From the cell containing the given text, extract its center point as (X, Y) coordinate. 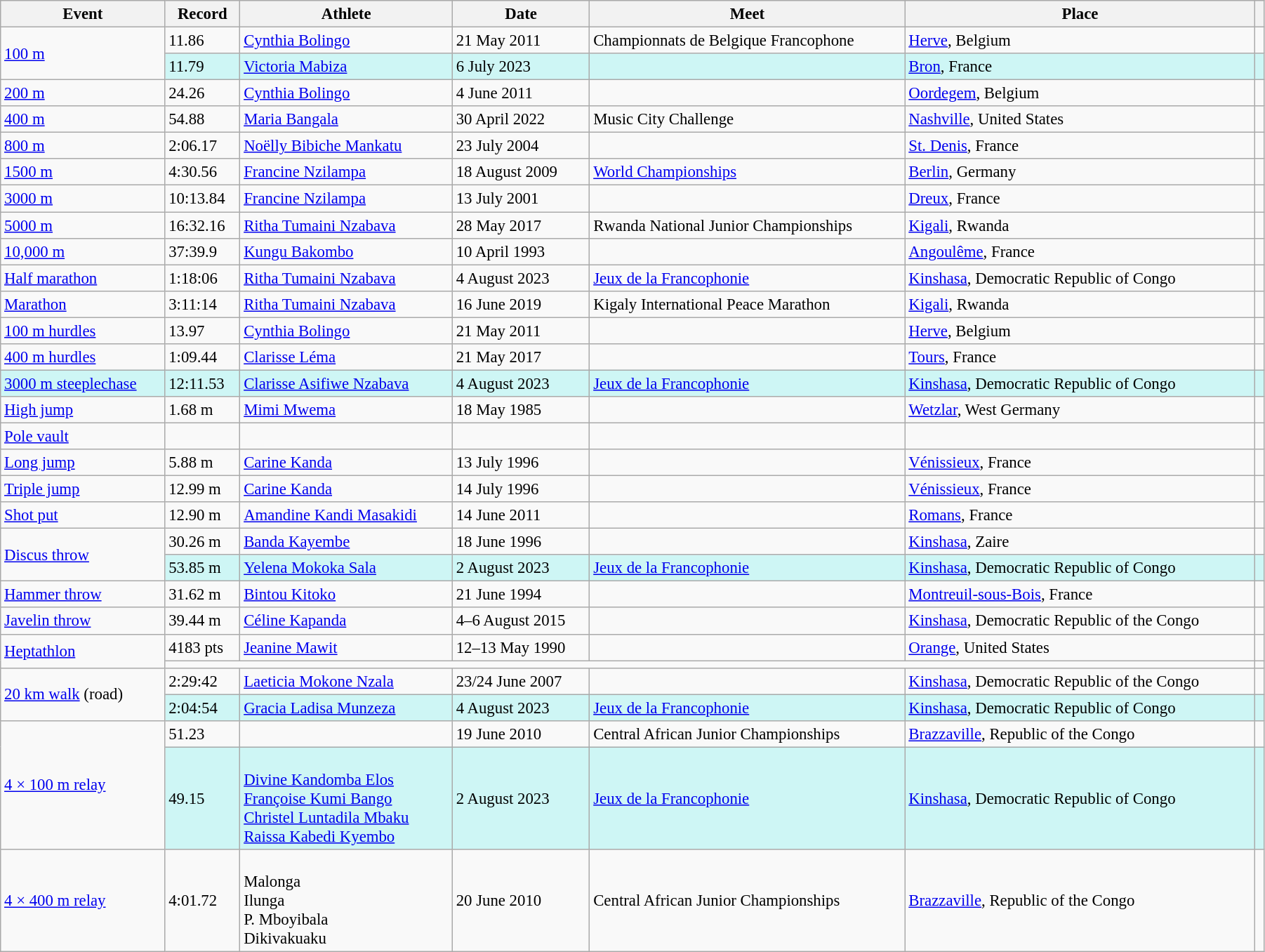
1.68 m (202, 410)
Jeanine Mawit (347, 647)
Event (83, 14)
13 July 2001 (521, 199)
Pole vault (83, 436)
1500 m (83, 172)
2:06.17 (202, 146)
400 m (83, 119)
54.88 (202, 119)
10,000 m (83, 251)
2:04:54 (202, 708)
Laeticia Mokone Nzala (347, 681)
Clarisse Léma (347, 357)
10:13.84 (202, 199)
30.26 m (202, 542)
Shot put (83, 515)
Bintou Kitoko (347, 595)
18 May 1985 (521, 410)
18 August 2009 (521, 172)
4–6 August 2015 (521, 621)
Nashville, United States (1080, 119)
Marathon (83, 304)
4:01.72 (202, 901)
23 July 2004 (521, 146)
Mimi Mwema (347, 410)
12–13 May 1990 (521, 647)
Record (202, 14)
100 m (83, 53)
23/24 June 2007 (521, 681)
1:18:06 (202, 278)
Kinshasa, Zaire (1080, 542)
3000 m steeplechase (83, 383)
Kigaly International Peace Marathon (747, 304)
100 m hurdles (83, 331)
16 June 2019 (521, 304)
Bron, France (1080, 67)
20 km walk (road) (83, 694)
Rwanda National Junior Championships (747, 225)
39.44 m (202, 621)
Amandine Kandi Masakidi (347, 515)
13.97 (202, 331)
Yelena Mokoka Sala (347, 568)
20 June 2010 (521, 901)
Tours, France (1080, 357)
11.86 (202, 41)
14 June 2011 (521, 515)
2:29:42 (202, 681)
Place (1080, 14)
Oordegem, Belgium (1080, 93)
Divine Kandomba ElosFrançoise Kumi BangoChristel Luntadila MbakuRaissa Kabedi Kyembo (347, 798)
Music City Challenge (747, 119)
21 June 1994 (521, 595)
4 × 400 m relay (83, 901)
12:11.53 (202, 383)
53.85 m (202, 568)
Meet (747, 14)
Romans, France (1080, 515)
1:09.44 (202, 357)
Banda Kayembe (347, 542)
12.99 m (202, 489)
6 July 2023 (521, 67)
Long jump (83, 463)
31.62 m (202, 595)
Kungu Bakombo (347, 251)
Dreux, France (1080, 199)
Discus throw (83, 555)
Athlete (347, 14)
World Championships (747, 172)
Javelin throw (83, 621)
4183 pts (202, 647)
800 m (83, 146)
4 June 2011 (521, 93)
200 m (83, 93)
Gracia Ladisa Munzeza (347, 708)
16:32.16 (202, 225)
14 July 1996 (521, 489)
Noëlly Bibiche Mankatu (347, 146)
3000 m (83, 199)
3:11:14 (202, 304)
11.79 (202, 67)
21 May 2017 (521, 357)
Berlin, Germany (1080, 172)
Heptathlon (83, 651)
10 April 1993 (521, 251)
19 June 2010 (521, 734)
13 July 1996 (521, 463)
30 April 2022 (521, 119)
Céline Kapanda (347, 621)
5.88 m (202, 463)
High jump (83, 410)
MalongaIlungaP. MboyibalaDikivakuaku (347, 901)
Angoulême, France (1080, 251)
Championnats de Belgique Francophone (747, 41)
Half marathon (83, 278)
Victoria Mabiza (347, 67)
5000 m (83, 225)
4:30.56 (202, 172)
49.15 (202, 798)
Orange, United States (1080, 647)
12.90 m (202, 515)
28 May 2017 (521, 225)
37:39.9 (202, 251)
24.26 (202, 93)
18 June 1996 (521, 542)
Date (521, 14)
Hammer throw (83, 595)
400 m hurdles (83, 357)
Montreuil-sous-Bois, France (1080, 595)
Clarisse Asifiwe Nzabava (347, 383)
4 × 100 m relay (83, 785)
Maria Bangala (347, 119)
51.23 (202, 734)
Triple jump (83, 489)
St. Denis, France (1080, 146)
Wetzlar, West Germany (1080, 410)
